Return (X, Y) of the center of cell containing provided text 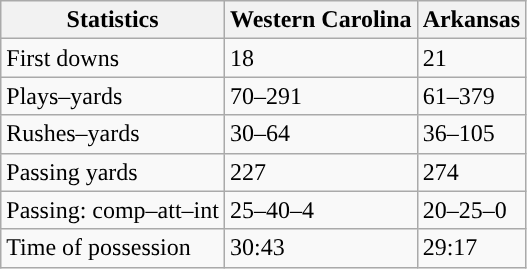
20–25–0 (471, 210)
61–379 (471, 96)
29:17 (471, 248)
Plays–yards (113, 96)
Passing: comp–att–int (113, 210)
30:43 (320, 248)
21 (471, 58)
274 (471, 172)
36–105 (471, 134)
First downs (113, 58)
Time of possession (113, 248)
18 (320, 58)
Statistics (113, 20)
25–40–4 (320, 210)
30–64 (320, 134)
70–291 (320, 96)
Western Carolina (320, 20)
Passing yards (113, 172)
Rushes–yards (113, 134)
227 (320, 172)
Arkansas (471, 20)
